Return (x, y) of the center of cell containing provided text 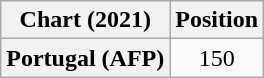
Position (217, 20)
Chart (2021) (86, 20)
150 (217, 58)
Portugal (AFP) (86, 58)
